From the cell containing the given text, extract its center point as (x, y) coordinate. 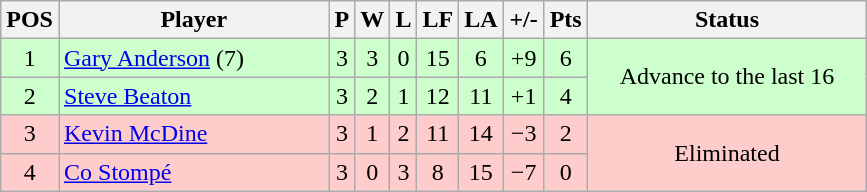
Pts (566, 20)
Gary Anderson (7) (194, 58)
12 (438, 96)
−7 (524, 172)
Status (727, 20)
POS (30, 20)
Steve Beaton (194, 96)
LF (438, 20)
W (372, 20)
P (342, 20)
Co Stompé (194, 172)
8 (438, 172)
L (404, 20)
LA (481, 20)
+/- (524, 20)
+1 (524, 96)
Advance to the last 16 (727, 77)
Eliminated (727, 153)
+9 (524, 58)
Kevin McDine (194, 134)
Player (194, 20)
14 (481, 134)
−3 (524, 134)
